Locate the cell with the specified text and output its [X, Y] center coordinate. 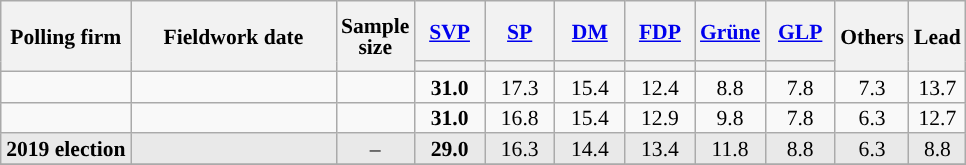
16.8 [520, 118]
17.3 [520, 86]
Polling firm [66, 36]
16.3 [520, 150]
SP [520, 31]
14.4 [590, 150]
7.3 [872, 86]
9.8 [730, 118]
13.4 [660, 150]
SVP [449, 31]
12.9 [660, 118]
Lead [938, 36]
Fieldwork date [234, 36]
DM [590, 31]
FDP [660, 31]
Others [872, 36]
13.7 [938, 86]
29.0 [449, 150]
GLP [800, 31]
Samplesize [375, 36]
11.8 [730, 150]
– [375, 150]
12.7 [938, 118]
Grüne [730, 31]
12.4 [660, 86]
2019 election [66, 150]
